Determine the (X, Y) coordinate at the center of the cell enclosing the given text.  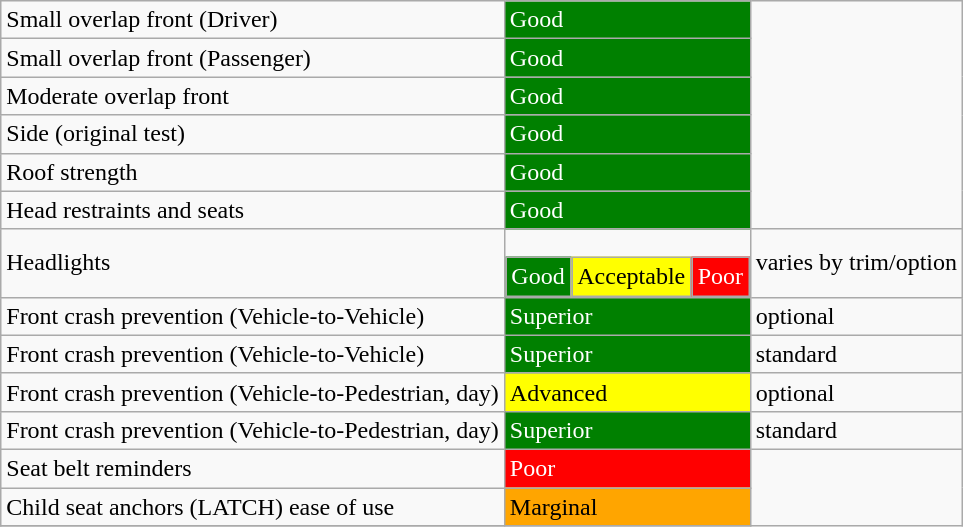
Moderate overlap front (253, 96)
Small overlap front (Passenger) (253, 58)
Marginal (627, 507)
Advanced (627, 392)
Good Acceptable Poor (627, 263)
Seat belt reminders (253, 468)
Side (original test) (253, 134)
Head restraints and seats (253, 210)
Small overlap front (Driver) (253, 20)
Headlights (253, 263)
Acceptable (631, 277)
Roof strength (253, 172)
Child seat anchors (LATCH) ease of use (253, 507)
varies by trim/option (856, 263)
